Detect which cell encompasses the target text, then output its [X, Y] center coordinate. 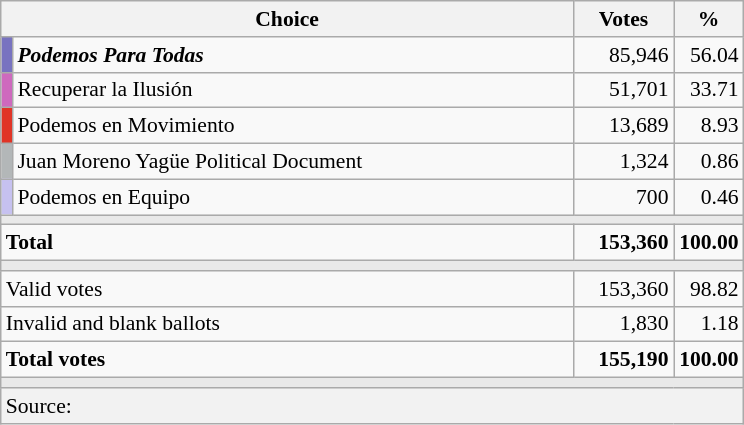
155,190 [623, 360]
8.93 [709, 126]
1,830 [623, 324]
Total [288, 243]
98.82 [709, 289]
Invalid and blank ballots [288, 324]
0.86 [709, 162]
Total votes [288, 360]
56.04 [709, 55]
Podemos Para Todas [292, 55]
Podemos en Equipo [292, 197]
Podemos en Movimiento [292, 126]
Choice [288, 19]
1.18 [709, 324]
51,701 [623, 90]
13,689 [623, 126]
0.46 [709, 197]
33.71 [709, 90]
% [709, 19]
Juan Moreno Yagüe Political Document [292, 162]
Source: [372, 406]
1,324 [623, 162]
700 [623, 197]
Valid votes [288, 289]
Votes [623, 19]
85,946 [623, 55]
Recuperar la Ilusión [292, 90]
